Pinpoint the cell where the given text exists, returning its (x, y) midpoint coordinate. 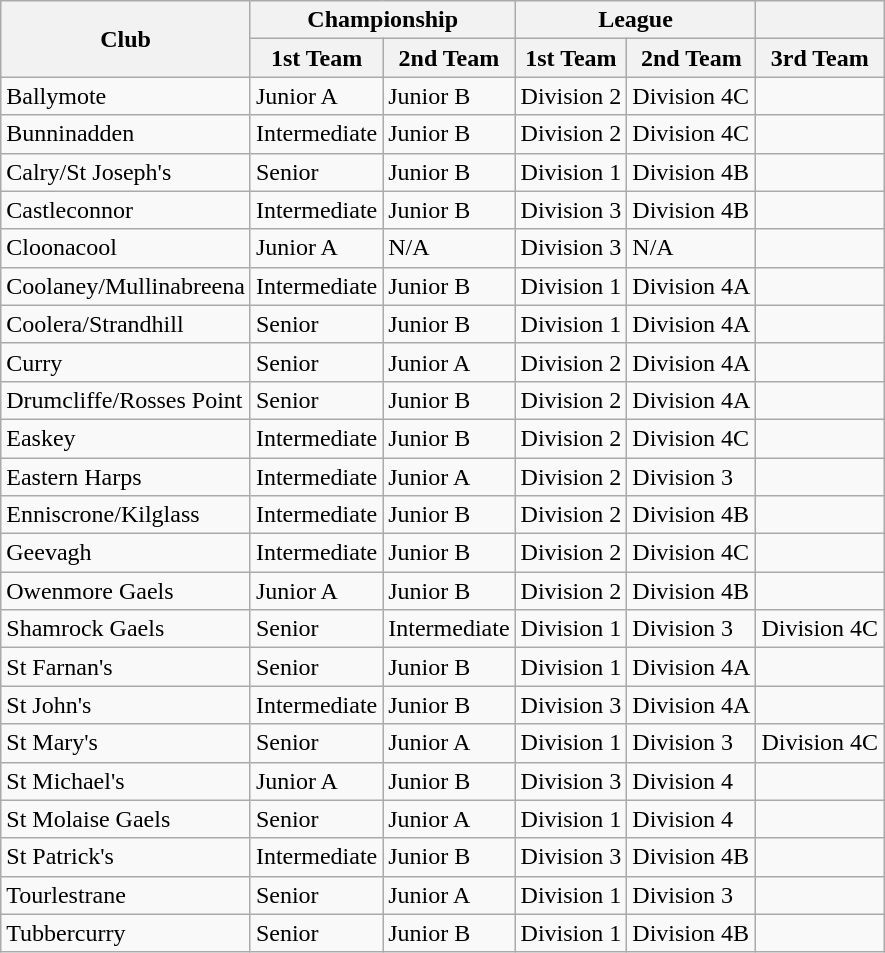
St Patrick's (126, 857)
St Molaise Gaels (126, 819)
Owenmore Gaels (126, 591)
Ballymote (126, 96)
Castleconnor (126, 210)
St John's (126, 705)
Easkey (126, 438)
Club (126, 39)
Coolaney/Mullinabreena (126, 286)
Championship (382, 20)
Eastern Harps (126, 477)
St Michael's (126, 781)
St Mary's (126, 743)
Coolera/Strandhill (126, 324)
Bunninadden (126, 134)
3rd Team (820, 58)
League (636, 20)
St Farnan's (126, 667)
Tubbercurry (126, 933)
Geevagh (126, 553)
Calry/St Joseph's (126, 172)
Drumcliffe/Rosses Point (126, 400)
Shamrock Gaels (126, 629)
Enniscrone/Kilglass (126, 515)
Curry (126, 362)
Tourlestrane (126, 895)
Cloonacool (126, 248)
